Return the (X, Y) coordinate for the center point of the cell that contains the specified text.  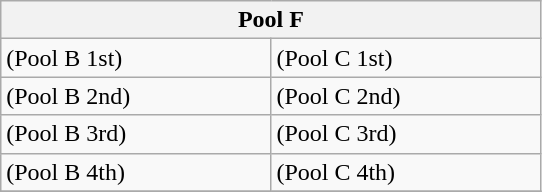
(Pool C 3rd) (406, 134)
(Pool C 2nd) (406, 96)
Pool F (271, 20)
(Pool C 1st) (406, 58)
(Pool C 4th) (406, 172)
(Pool B 2nd) (136, 96)
(Pool B 4th) (136, 172)
(Pool B 3rd) (136, 134)
(Pool B 1st) (136, 58)
